Find where the given text appears and provide that cell's center as (x, y) coordinate. 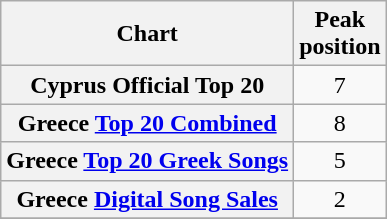
5 (340, 161)
Greece Top 20 Greek Songs (148, 161)
2 (340, 199)
8 (340, 123)
Greece Digital Song Sales (148, 199)
Cyprus Official Top 20 (148, 85)
Chart (148, 34)
7 (340, 85)
Greece Top 20 Combined (148, 123)
Peakposition (340, 34)
